From the cell containing the given text, extract its center point as [X, Y] coordinate. 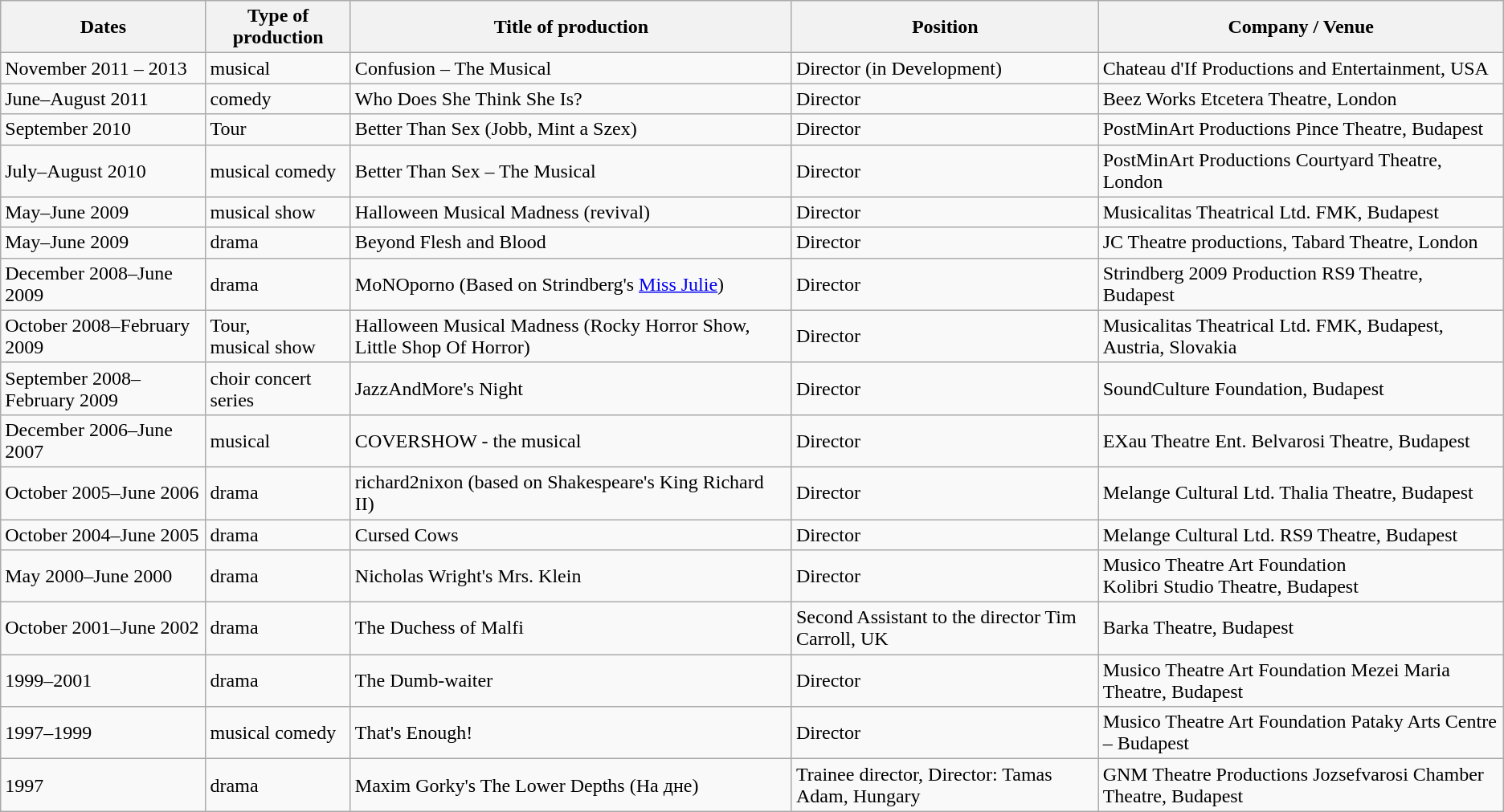
Position [945, 27]
Musico Theatre Art Foundation Mezei Maria Theatre, Budapest [1301, 681]
PostMinArt Productions Courtyard Theatre, London [1301, 170]
EXau Theatre Ent. Belvarosi Theatre, Budapest [1301, 440]
musical show [278, 212]
July–August 2010 [103, 170]
September 2008–February 2009 [103, 389]
Title of production [570, 27]
Trainee director, Director: Tamas Adam, Hungary [945, 785]
June–August 2011 [103, 99]
1997 [103, 785]
November 2011 – 2013 [103, 68]
MoNOporno (Based on Strindberg's Miss Julie) [570, 284]
Maxim Gorky's The Lower Depths (На дне) [570, 785]
That's Enough! [570, 732]
Better Than Sex (Jobb, Mint a Szex) [570, 129]
Strindberg 2009 Production RS9 Theatre, Budapest [1301, 284]
Beez Works Etcetera Theatre, London [1301, 99]
Tour,musical show [278, 336]
COVERSHOW - the musical [570, 440]
October 2004–June 2005 [103, 534]
1999–2001 [103, 681]
Tour [278, 129]
Chateau d'If Productions and Entertainment, USA [1301, 68]
Musico Theatre Art FoundationKolibri Studio Theatre, Budapest [1301, 577]
Barka Theatre, Budapest [1301, 628]
Second Assistant to the director Tim Carroll, UK [945, 628]
The Duchess of Malfi [570, 628]
Director (in Development) [945, 68]
JC Theatre productions, Tabard Theatre, London [1301, 243]
October 2008–February 2009 [103, 336]
October 2001–June 2002 [103, 628]
Beyond Flesh and Blood [570, 243]
choir concert series [278, 389]
Nicholas Wright's Mrs. Klein [570, 577]
Musico Theatre Art Foundation Pataky Arts Centre – Budapest [1301, 732]
Company / Venue [1301, 27]
Dates [103, 27]
Who Does She Think She Is? [570, 99]
Halloween Musical Madness (Rocky Horror Show, Little Shop Of Horror) [570, 336]
The Dumb-waiter [570, 681]
December 2008–June 2009 [103, 284]
comedy [278, 99]
SoundCulture Foundation, Budapest [1301, 389]
Type of production [278, 27]
Musicalitas Theatrical Ltd. FMK, Budapest, Austria, Slovakia [1301, 336]
October 2005–June 2006 [103, 493]
September 2010 [103, 129]
December 2006–June 2007 [103, 440]
Confusion – The Musical [570, 68]
Melange Cultural Ltd. RS9 Theatre, Budapest [1301, 534]
Halloween Musical Madness (revival) [570, 212]
1997–1999 [103, 732]
May 2000–June 2000 [103, 577]
Melange Cultural Ltd. Thalia Theatre, Budapest [1301, 493]
Better Than Sex – The Musical [570, 170]
Musicalitas Theatrical Ltd. FMK, Budapest [1301, 212]
GNM Theatre Productions Jozsefvarosi Chamber Theatre, Budapest [1301, 785]
Cursed Cows [570, 534]
richard2nixon (based on Shakespeare's King Richard II) [570, 493]
JazzAndMore's Night [570, 389]
PostMinArt Productions Pince Theatre, Budapest [1301, 129]
